Provide the (x, y) coordinate of the cell's center where the given text is located.  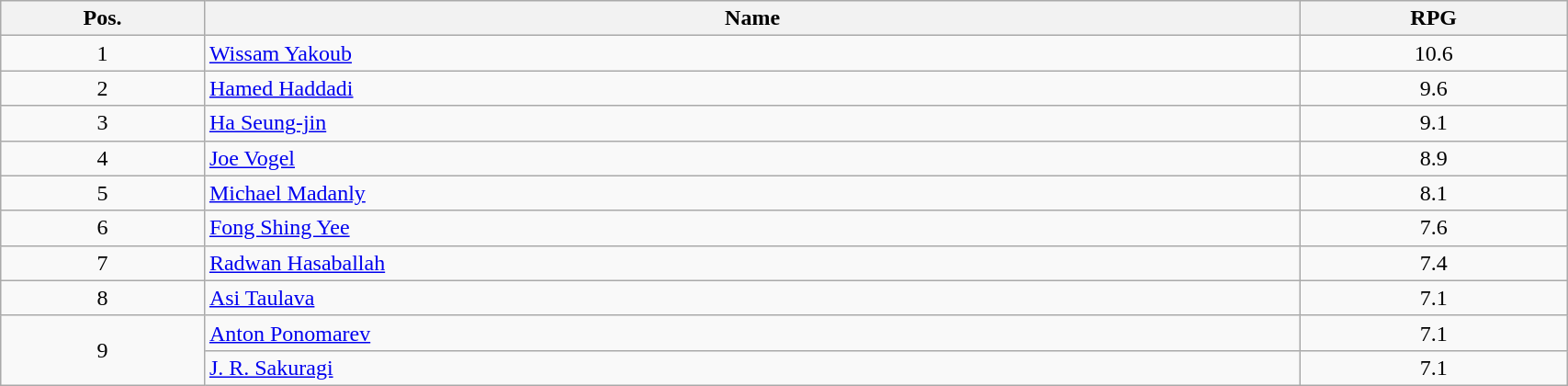
Wissam Yakoub (751, 53)
6 (103, 228)
7.4 (1434, 263)
8.1 (1434, 193)
9 (103, 350)
Name (751, 18)
8 (103, 298)
J. R. Sakuragi (751, 368)
Joe Vogel (751, 158)
Fong Shing Yee (751, 228)
9.6 (1434, 88)
1 (103, 53)
RPG (1434, 18)
Michael Madanly (751, 193)
9.1 (1434, 123)
8.9 (1434, 158)
Pos. (103, 18)
Hamed Haddadi (751, 88)
5 (103, 193)
Radwan Hasaballah (751, 263)
3 (103, 123)
Anton Ponomarev (751, 333)
7.6 (1434, 228)
10.6 (1434, 53)
7 (103, 263)
2 (103, 88)
Ha Seung-jin (751, 123)
Asi Taulava (751, 298)
4 (103, 158)
